Provide the [x, y] coordinate of the cell's center where the given text is located.  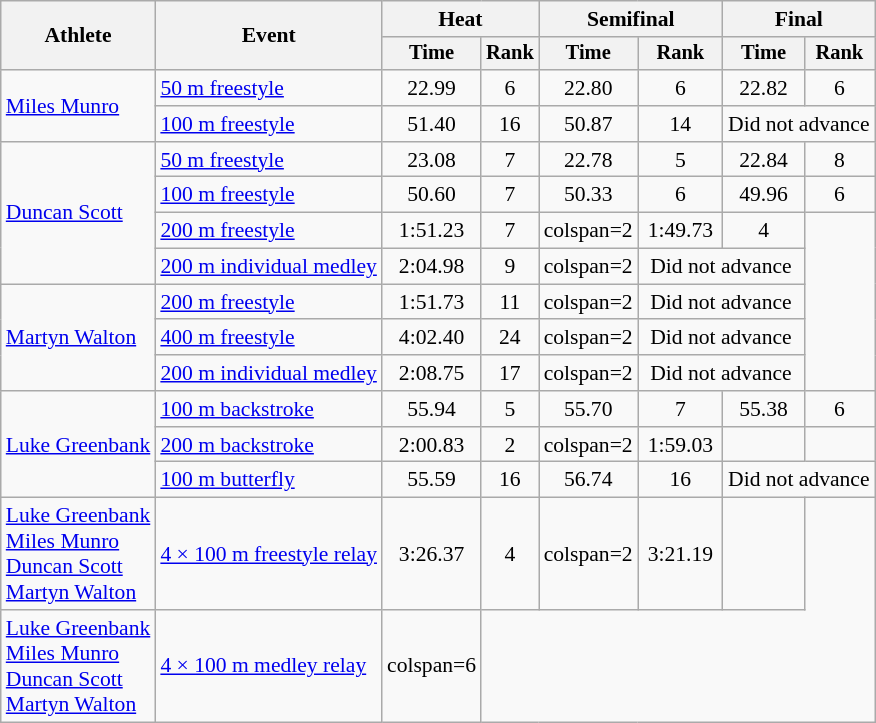
400 m freestyle [268, 338]
49.96 [764, 195]
100 m butterfly [268, 480]
1:59.03 [680, 445]
1:51.23 [432, 231]
Martyn Walton [78, 338]
Heat [460, 19]
Event [268, 36]
24 [510, 338]
50.87 [588, 124]
22.82 [764, 88]
23.08 [432, 160]
Athlete [78, 36]
2:00.83 [432, 445]
colspan=6 [432, 666]
3:26.37 [432, 554]
Miles Munro [78, 106]
200 m backstroke [268, 445]
22.99 [432, 88]
50.60 [432, 195]
22.78 [588, 160]
51.40 [432, 124]
50.33 [588, 195]
2:04.98 [432, 267]
Duncan Scott [78, 213]
Luke Greenbank [78, 444]
100 m backstroke [268, 409]
14 [680, 124]
22.80 [588, 88]
2 [510, 445]
1:51.73 [432, 302]
Semifinal [631, 19]
55.38 [764, 409]
3:21.19 [680, 554]
2:08.75 [432, 373]
11 [510, 302]
Final [799, 19]
22.84 [764, 160]
1:49.73 [680, 231]
55.59 [432, 480]
55.94 [432, 409]
4 × 100 m freestyle relay [268, 554]
4:02.40 [432, 338]
4 × 100 m medley relay [268, 666]
55.70 [588, 409]
8 [839, 160]
56.74 [588, 480]
9 [510, 267]
17 [510, 373]
